Return the (x, y) coordinate for the center point of the cell that contains the specified text.  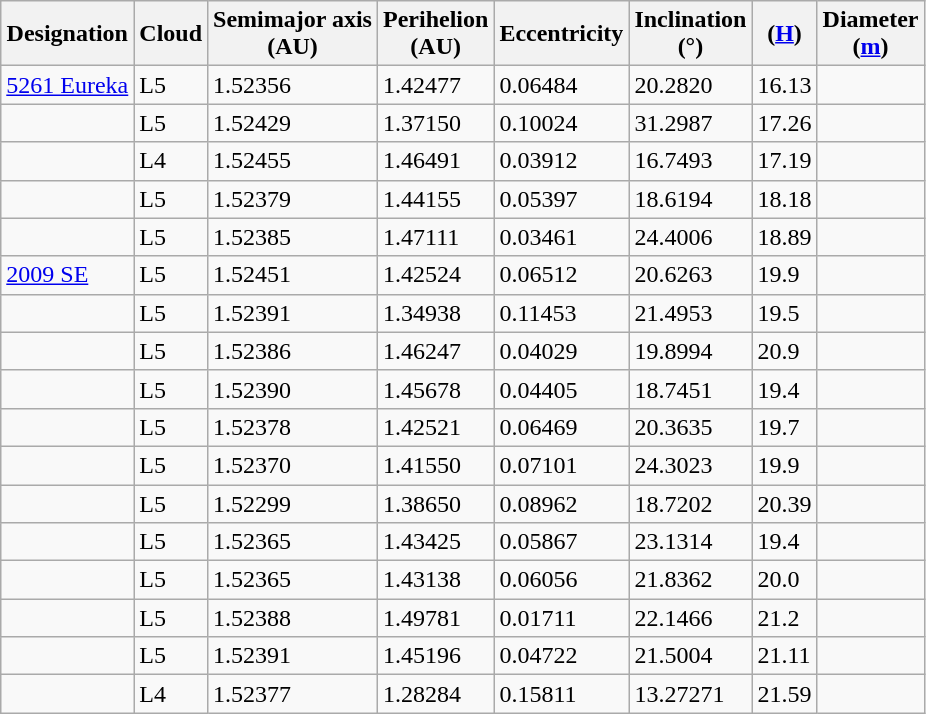
0.08962 (562, 503)
5261 Eureka (68, 85)
1.52385 (293, 237)
1.52451 (293, 275)
1.52455 (293, 161)
21.11 (784, 656)
13.27271 (690, 694)
0.15811 (562, 694)
24.4006 (690, 237)
16.13 (784, 85)
22.1466 (690, 618)
(H) (784, 34)
0.04722 (562, 656)
1.38650 (435, 503)
1.52379 (293, 199)
0.03912 (562, 161)
2009 SE (68, 275)
Cloud (171, 34)
1.52386 (293, 351)
1.41550 (435, 465)
1.45678 (435, 389)
1.44155 (435, 199)
18.7202 (690, 503)
1.52377 (293, 694)
0.06056 (562, 580)
Perihelion(AU) (435, 34)
21.2 (784, 618)
21.59 (784, 694)
0.06484 (562, 85)
21.8362 (690, 580)
20.6263 (690, 275)
0.05867 (562, 542)
1.52388 (293, 618)
Diameter(m) (870, 34)
17.19 (784, 161)
18.6194 (690, 199)
16.7493 (690, 161)
24.3023 (690, 465)
0.01711 (562, 618)
1.52299 (293, 503)
1.52390 (293, 389)
1.34938 (435, 313)
0.04029 (562, 351)
19.5 (784, 313)
0.10024 (562, 123)
1.42521 (435, 427)
20.3635 (690, 427)
1.43138 (435, 580)
18.89 (784, 237)
0.07101 (562, 465)
Inclination(°) (690, 34)
23.1314 (690, 542)
Semimajor axis(AU) (293, 34)
1.45196 (435, 656)
19.8994 (690, 351)
1.52378 (293, 427)
1.43425 (435, 542)
21.4953 (690, 313)
Eccentricity (562, 34)
0.06469 (562, 427)
21.5004 (690, 656)
1.47111 (435, 237)
1.28284 (435, 694)
0.05397 (562, 199)
18.18 (784, 199)
1.42477 (435, 85)
19.7 (784, 427)
31.2987 (690, 123)
1.49781 (435, 618)
20.0 (784, 580)
1.37150 (435, 123)
Designation (68, 34)
1.42524 (435, 275)
17.26 (784, 123)
20.2820 (690, 85)
1.52356 (293, 85)
1.46491 (435, 161)
0.04405 (562, 389)
0.11453 (562, 313)
1.52370 (293, 465)
1.46247 (435, 351)
20.9 (784, 351)
20.39 (784, 503)
18.7451 (690, 389)
0.06512 (562, 275)
0.03461 (562, 237)
1.52429 (293, 123)
